Return the [x, y] coordinate for the center point of the cell that contains the specified text.  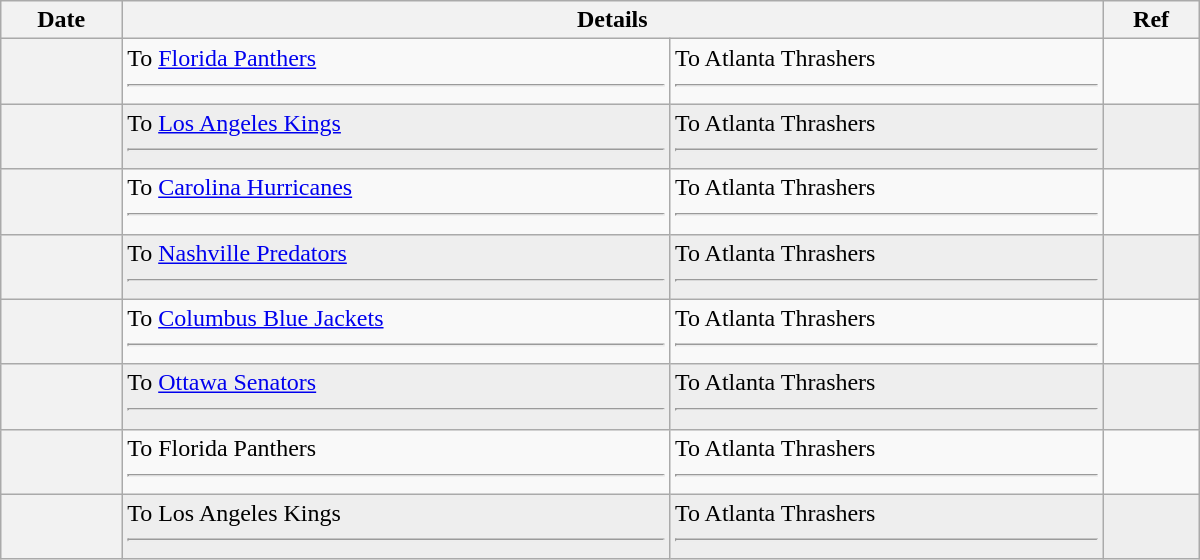
To Carolina Hurricanes [396, 202]
Date [62, 20]
To Columbus Blue Jackets [396, 332]
Ref [1151, 20]
To Ottawa Senators [396, 396]
To Nashville Predators [396, 266]
Details [612, 20]
